Detect which cell encompasses the target text, then output its [X, Y] center coordinate. 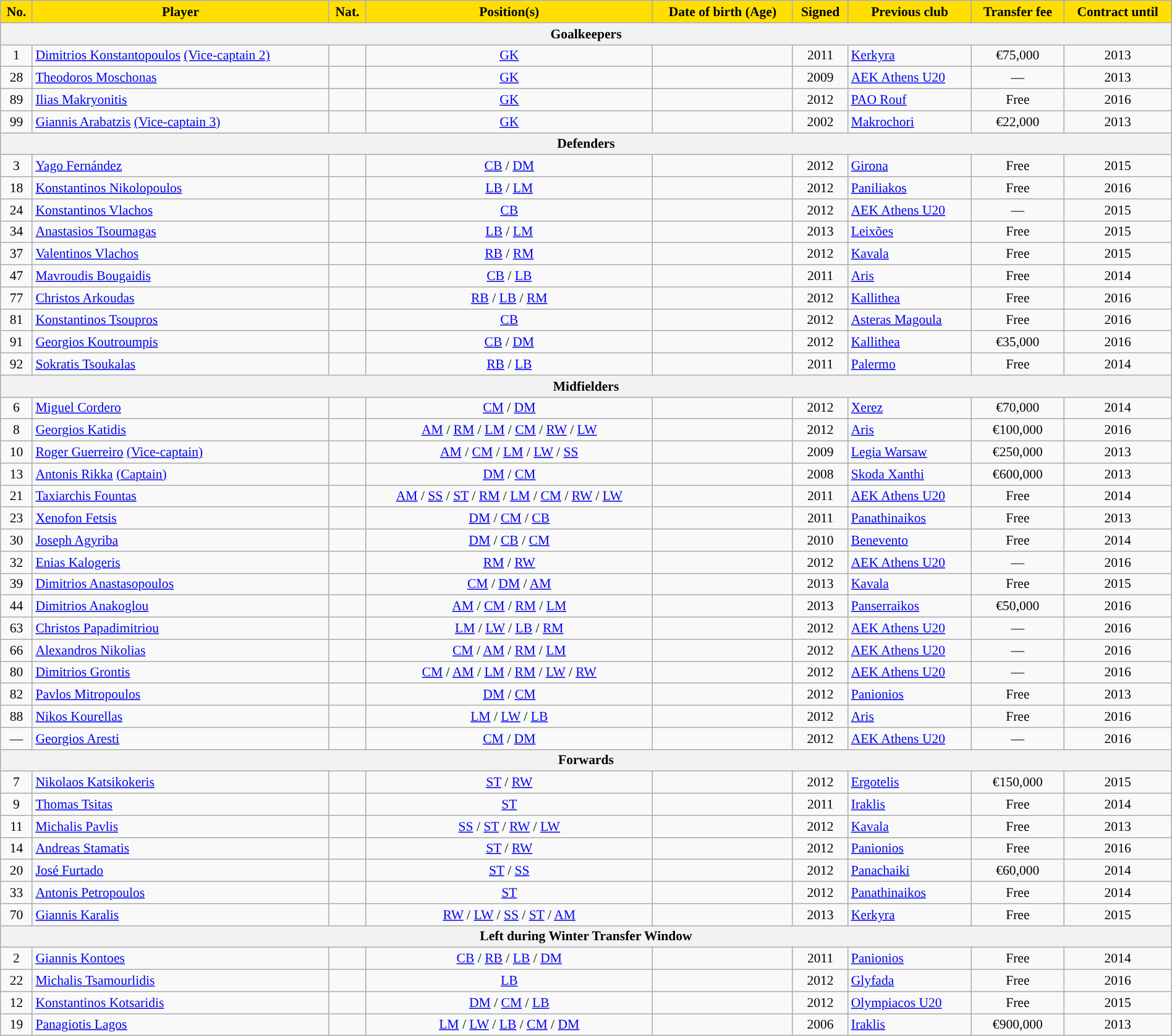
3 [17, 166]
RB / LB [509, 364]
DM / CM / LB [509, 1003]
Panagiotis Lagos [180, 1025]
18 [17, 188]
Player [180, 12]
81 [17, 320]
€50,000 [1017, 606]
€600,000 [1017, 474]
91 [17, 342]
20 [17, 871]
AM / CM / RM / LM [509, 606]
70 [17, 915]
Panserraikos [910, 606]
63 [17, 629]
89 [17, 100]
Pavlos Mitropoulos [180, 695]
44 [17, 606]
Yago Fernández [180, 166]
Makrochori [910, 122]
13 [17, 474]
RB / LB / RM [509, 298]
Mavroudis Bougaidis [180, 276]
CB / LB [509, 276]
CM / AM / RM / LM [509, 650]
82 [17, 695]
Xenofon Fetsis [180, 519]
€75,000 [1017, 56]
LM / LW / LB / RM [509, 629]
Roger Guerreiro (Vice-captain) [180, 452]
€250,000 [1017, 452]
Contract until [1118, 12]
Transfer fee [1017, 12]
CM / DM / AM [509, 584]
Sokratis Tsoukalas [180, 364]
Giannis Kontoes [180, 959]
€100,000 [1017, 430]
14 [17, 849]
Taxiarchis Fountas [180, 496]
37 [17, 254]
39 [17, 584]
RB / RM [509, 254]
LM / LW / LB / CM / DM [509, 1025]
Girona [910, 166]
DM / CM / CB [509, 519]
2010 [820, 540]
99 [17, 122]
Antonis Rikka (Captain) [180, 474]
Ergotelis [910, 783]
Benevento [910, 540]
34 [17, 232]
88 [17, 716]
30 [17, 540]
€150,000 [1017, 783]
Xerez [910, 408]
Konstantinos Kotsaridis [180, 1003]
Panachaiki [910, 871]
23 [17, 519]
Georgios Aresti [180, 739]
Anastasios Tsoumagas [180, 232]
Michalis Tsamourlidis [180, 981]
Giannis Arabatzis (Vice-captain 3) [180, 122]
9 [17, 805]
12 [17, 1003]
Goalkeepers [586, 34]
2 [17, 959]
21 [17, 496]
CM / AM / LM / RM / LW / RW [509, 673]
Antonis Petropoulos [180, 893]
LB [509, 981]
8 [17, 430]
Giannis Karalis [180, 915]
Glyfada [910, 981]
AM / CM / LM / LW / SS [509, 452]
Skoda Xanthi [910, 474]
Michalis Pavlis [180, 826]
11 [17, 826]
24 [17, 210]
Georgios Koutroumpis [180, 342]
22 [17, 981]
Alexandros Nikolias [180, 650]
ST / SS [509, 871]
Dimitrios Konstantopoulos (Vice-captain 2) [180, 56]
Olympiacos U20 [910, 1003]
Defenders [586, 144]
Leixões [910, 232]
80 [17, 673]
Forwards [586, 760]
Signed [820, 12]
Dimitrios Anakoglou [180, 606]
Christos Arkoudas [180, 298]
Georgios Katidis [180, 430]
Ilias Makryonitis [180, 100]
Palermo [910, 364]
CB / RB / LB / DM [509, 959]
Nikos Kourellas [180, 716]
Midfielders [586, 386]
RW / LW / SS / ST / AM [509, 915]
PAO Rouf [910, 100]
47 [17, 276]
77 [17, 298]
AM / SS / ST / RM / LM / CM / RW / LW [509, 496]
€35,000 [1017, 342]
Nat. [347, 12]
Enias Kalogeris [180, 563]
Previous club [910, 12]
Valentinos Vlachos [180, 254]
Konstantinos Nikolopoulos [180, 188]
Miguel Cordero [180, 408]
Konstantinos Tsoupros [180, 320]
Christos Papadimitriou [180, 629]
Position(s) [509, 12]
2008 [820, 474]
Dimitrios Grontis [180, 673]
6 [17, 408]
32 [17, 563]
€60,000 [1017, 871]
Joseph Agyriba [180, 540]
7 [17, 783]
66 [17, 650]
Theodoros Moschonas [180, 78]
€70,000 [1017, 408]
RM / RW [509, 563]
Paniliakos [910, 188]
Legia Warsaw [910, 452]
LM / LW / LB [509, 716]
19 [17, 1025]
92 [17, 364]
Date of birth (Age) [722, 12]
1 [17, 56]
28 [17, 78]
€22,000 [1017, 122]
SS / ST / RW / LW [509, 826]
DM / CB / CM [509, 540]
€900,000 [1017, 1025]
Nikolaos Katsikokeris [180, 783]
2002 [820, 122]
Left during Winter Transfer Window [586, 936]
2006 [820, 1025]
AM / RM / LM / CM / RW / LW [509, 430]
No. [17, 12]
Asteras Magoula [910, 320]
33 [17, 893]
Konstantinos Vlachos [180, 210]
Dimitrios Anastasopoulos [180, 584]
10 [17, 452]
Andreas Stamatis [180, 849]
José Furtado [180, 871]
Thomas Tsitas [180, 805]
